Scan for the cell matching the given text and deliver its [x, y] coordinate at center. 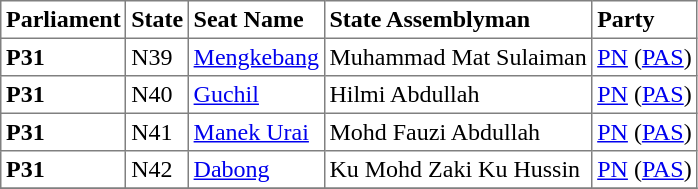
State Assemblyman [458, 20]
N39 [157, 57]
Seat Name [256, 20]
Mohd Fauzi Abdullah [458, 132]
Mengkebang [256, 57]
N42 [157, 170]
Party [644, 20]
N41 [157, 132]
Ku Mohd Zaki Ku Hussin [458, 170]
State [157, 20]
Hilmi Abdullah [458, 95]
Parliament [64, 20]
Dabong [256, 170]
N40 [157, 95]
Muhammad Mat Sulaiman [458, 57]
Manek Urai [256, 132]
Guchil [256, 95]
